Scan for the cell matching the given text and deliver its [x, y] coordinate at center. 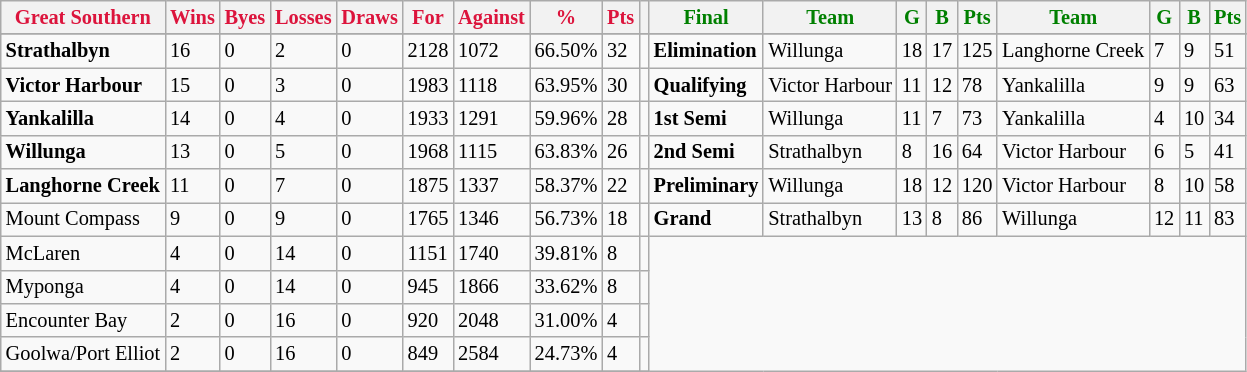
120 [977, 186]
22 [620, 186]
58 [1228, 186]
849 [428, 354]
33.62% [566, 287]
63 [1228, 85]
Wins [192, 17]
1983 [428, 85]
Encounter Bay [83, 320]
66.50% [566, 51]
58.37% [566, 186]
6 [1164, 152]
39.81% [566, 253]
Great Southern [83, 17]
Final [706, 17]
For [428, 17]
McLaren [83, 253]
30 [620, 85]
32 [620, 51]
1337 [492, 186]
1968 [428, 152]
73 [977, 118]
% [566, 17]
1346 [492, 219]
2128 [428, 51]
Goolwa/Port Elliot [83, 354]
26 [620, 152]
51 [1228, 51]
Against [492, 17]
2048 [492, 320]
Grand [706, 219]
34 [1228, 118]
1st Semi [706, 118]
1740 [492, 253]
64 [977, 152]
945 [428, 287]
Myponga [83, 287]
Elimination [706, 51]
1933 [428, 118]
15 [192, 85]
125 [977, 51]
Losses [303, 17]
41 [1228, 152]
1875 [428, 186]
86 [977, 219]
17 [942, 51]
1151 [428, 253]
Qualifying [706, 85]
24.73% [566, 354]
Draws [369, 17]
1118 [492, 85]
3 [303, 85]
63.83% [566, 152]
1072 [492, 51]
1765 [428, 219]
Preliminary [706, 186]
1291 [492, 118]
Byes [245, 17]
920 [428, 320]
78 [977, 85]
1115 [492, 152]
28 [620, 118]
83 [1228, 219]
56.73% [566, 219]
1866 [492, 287]
2nd Semi [706, 152]
63.95% [566, 85]
59.96% [566, 118]
2584 [492, 354]
Mount Compass [83, 219]
31.00% [566, 320]
